Locate the cell with the specified text and output its [x, y] center coordinate. 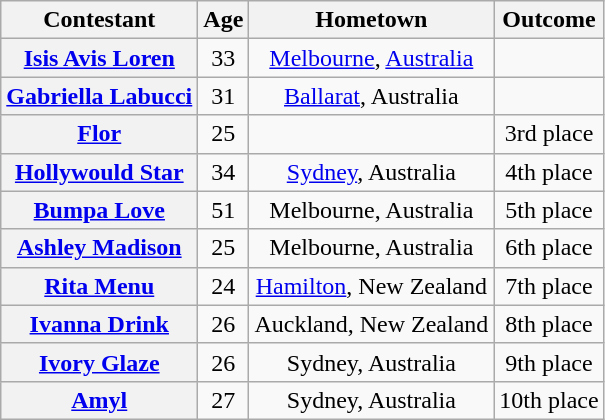
51 [224, 210]
Contestant [100, 20]
Amyl [100, 400]
33 [224, 58]
Auckland, New Zealand [372, 324]
Outcome [549, 20]
6th place [549, 248]
5th place [549, 210]
27 [224, 400]
31 [224, 96]
Rita Menu [100, 286]
8th place [549, 324]
9th place [549, 362]
Isis Avis Loren [100, 58]
Bumpa Love [100, 210]
Hollywould Star [100, 172]
7th place [549, 286]
10th place [549, 400]
Ivory Glaze [100, 362]
Hometown [372, 20]
Gabriella Labucci [100, 96]
Flor [100, 134]
Hamilton, New Zealand [372, 286]
24 [224, 286]
3rd place [549, 134]
34 [224, 172]
Age [224, 20]
Ivanna Drink [100, 324]
4th place [549, 172]
Ashley Madison [100, 248]
Ballarat, Australia [372, 96]
